Return [x, y] of the center of cell containing provided text 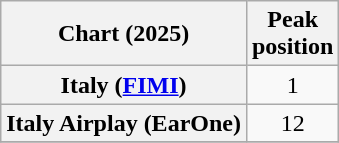
Italy Airplay (EarOne) [124, 123]
12 [292, 123]
Italy (FIMI) [124, 85]
Chart (2025) [124, 34]
Peakposition [292, 34]
1 [292, 85]
